Locate the cell with the specified text and output its (x, y) center coordinate. 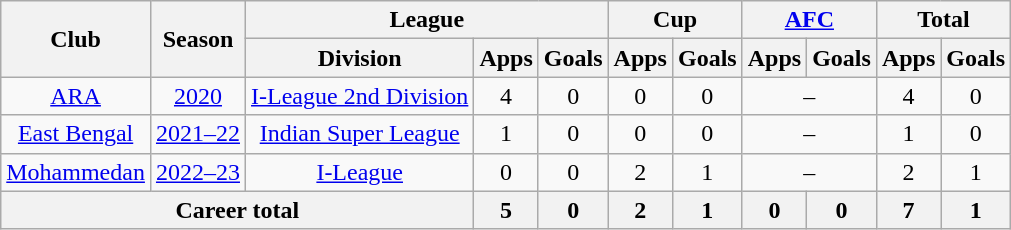
5 (506, 210)
ARA (76, 96)
League (428, 20)
I-League 2nd Division (360, 96)
Total (943, 20)
Club (76, 39)
East Bengal (76, 134)
Career total (238, 210)
Season (198, 39)
7 (908, 210)
Indian Super League (360, 134)
I-League (360, 172)
2021–22 (198, 134)
2020 (198, 96)
Division (360, 58)
2022–23 (198, 172)
AFC (809, 20)
Mohammedan (76, 172)
Cup (675, 20)
